Extract the (x, y) coordinate from the center of the cell holding the provided text.  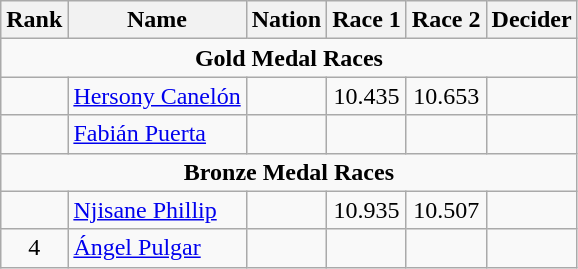
Hersony Canelón (157, 96)
10.507 (446, 210)
Fabián Puerta (157, 134)
Bronze Medal Races (289, 172)
Nation (286, 20)
Decider (532, 20)
Race 2 (446, 20)
10.435 (367, 96)
Ángel Pulgar (157, 248)
Name (157, 20)
Njisane Phillip (157, 210)
10.935 (367, 210)
Race 1 (367, 20)
Gold Medal Races (289, 58)
Rank (34, 20)
10.653 (446, 96)
4 (34, 248)
